Capture the cell that displays the provided text and extract its (X, Y) central coordinate. 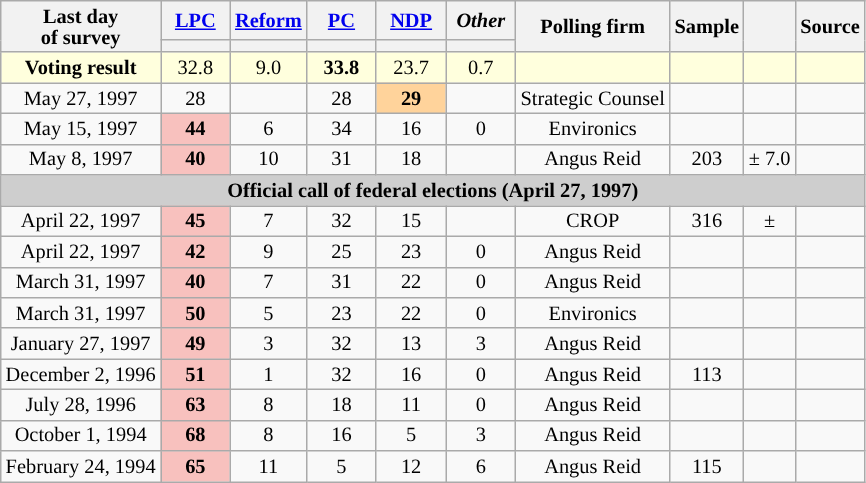
113 (707, 374)
CROP (593, 220)
± (770, 220)
PC (342, 20)
Sample (707, 26)
115 (707, 466)
316 (707, 220)
9 (268, 252)
42 (195, 252)
LPC (195, 20)
63 (195, 404)
23.7 (411, 68)
32.8 (195, 68)
9.0 (268, 68)
May 8, 1997 (81, 160)
October 1, 1994 (81, 436)
65 (195, 466)
± 7.0 (770, 160)
13 (411, 344)
50 (195, 312)
25 (342, 252)
Voting result (81, 68)
203 (707, 160)
33.8 (342, 68)
15 (411, 220)
49 (195, 344)
July 28, 1996 (81, 404)
Strategic Counsel (593, 98)
Source (830, 26)
Other (481, 20)
Reform (268, 20)
May 27, 1997 (81, 98)
January 27, 1997 (81, 344)
29 (411, 98)
Official call of federal elections (April 27, 1997) (433, 190)
NDP (411, 20)
44 (195, 128)
34 (342, 128)
10 (268, 160)
1 (268, 374)
45 (195, 220)
December 2, 1996 (81, 374)
Polling firm (593, 26)
51 (195, 374)
12 (411, 466)
68 (195, 436)
0.7 (481, 68)
May 15, 1997 (81, 128)
Last day of survey (81, 26)
February 24, 1994 (81, 466)
